Identify which cell holds the provided text, then report its (x, y) central coordinate. 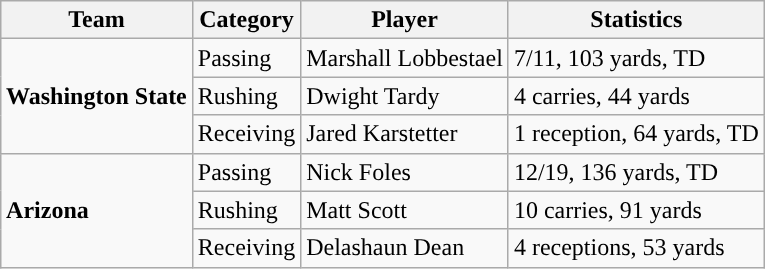
Delashaun Dean (405, 248)
Matt Scott (405, 210)
Statistics (636, 20)
Team (97, 20)
7/11, 103 yards, TD (636, 58)
4 receptions, 53 yards (636, 248)
Dwight Tardy (405, 96)
12/19, 136 yards, TD (636, 172)
Marshall Lobbestael (405, 58)
Arizona (97, 210)
Nick Foles (405, 172)
10 carries, 91 yards (636, 210)
Player (405, 20)
1 reception, 64 yards, TD (636, 134)
Washington State (97, 96)
4 carries, 44 yards (636, 96)
Jared Karstetter (405, 134)
Category (246, 20)
